Find where the given text appears and provide that cell's center as (X, Y) coordinate. 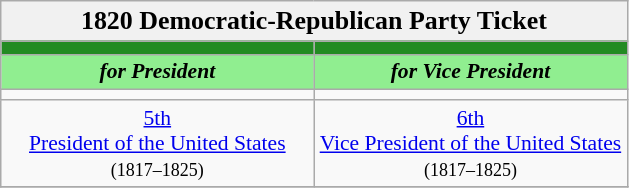
for President (158, 72)
6thVice President of the United States(1817–1825) (470, 144)
for Vice President (470, 72)
1820 Democratic-Republican Party Ticket (314, 21)
5thPresident of the United States(1817–1825) (158, 144)
